Output the (x, y) coordinate of the center of the cell containing the given text.  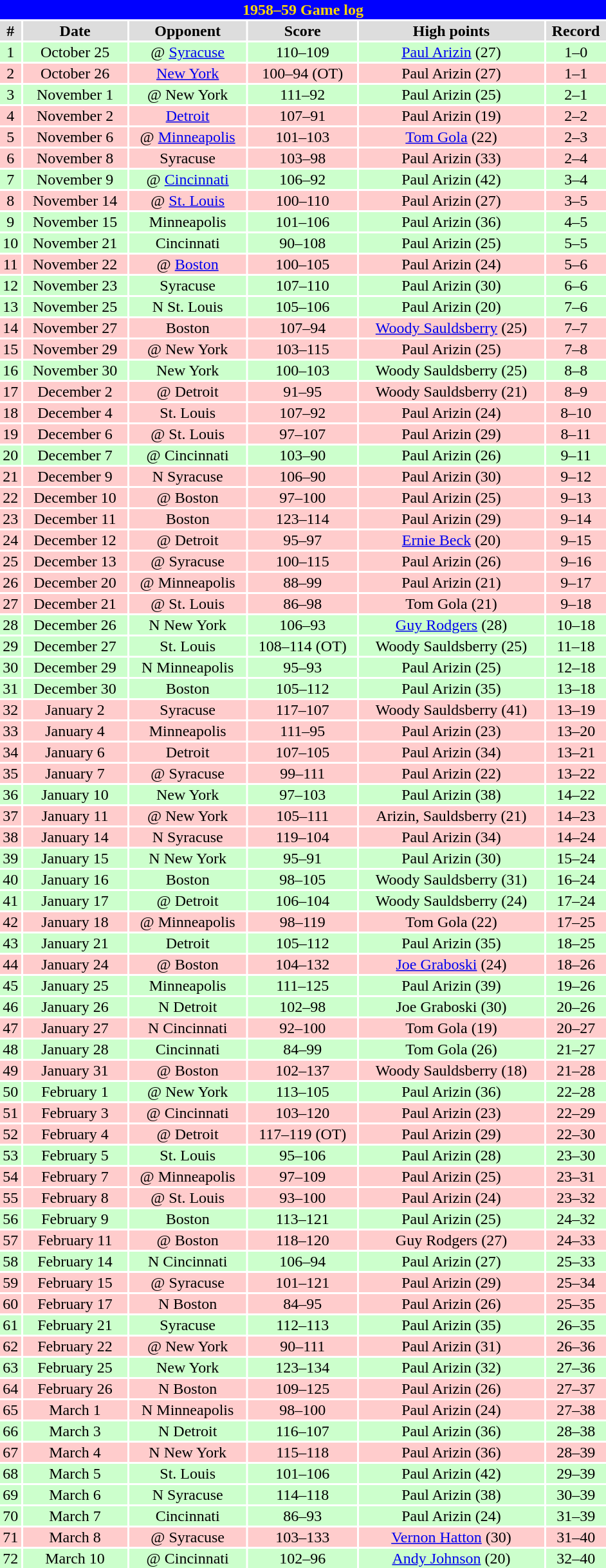
91–95 (302, 392)
88–99 (302, 582)
Paul Arizin (39) (452, 986)
December 11 (75, 519)
106–93 (302, 625)
62 (10, 1346)
34 (10, 752)
17–24 (576, 901)
27 (10, 604)
115–118 (302, 1452)
9–14 (576, 519)
December 27 (75, 646)
103–98 (302, 158)
1958–59 Game log (303, 10)
November 9 (75, 179)
110–109 (302, 52)
9 (10, 222)
3 (10, 95)
January 18 (75, 922)
March 5 (75, 1473)
84–99 (302, 1049)
Date (75, 31)
Vernon Hatton (30) (452, 1537)
March 7 (75, 1516)
13–21 (576, 752)
95–97 (302, 540)
52 (10, 1134)
13–18 (576, 689)
90–108 (302, 243)
103–115 (302, 349)
16 (10, 370)
25–35 (576, 1304)
February 14 (75, 1261)
97–103 (302, 795)
119–104 (302, 837)
45 (10, 986)
1–1 (576, 73)
97–109 (302, 1176)
Paul Arizin (21) (452, 582)
February 21 (75, 1325)
111–125 (302, 986)
9–12 (576, 476)
20–27 (576, 1028)
20 (10, 455)
January 14 (75, 837)
2–1 (576, 95)
February 22 (75, 1346)
12 (10, 285)
69 (10, 1495)
21 (10, 476)
31 (10, 689)
January 24 (75, 964)
95–91 (302, 858)
February 4 (75, 1134)
2–3 (576, 137)
106–94 (302, 1261)
December 12 (75, 540)
22–30 (576, 1134)
35 (10, 773)
November 8 (75, 158)
December 4 (75, 413)
95–93 (302, 667)
66 (10, 1431)
15 (10, 349)
Guy Rodgers (28) (452, 625)
108–114 (OT) (302, 646)
68 (10, 1473)
48 (10, 1049)
107–110 (302, 285)
28–38 (576, 1431)
9–11 (576, 455)
# (10, 31)
January 27 (75, 1028)
February 11 (75, 1240)
December 20 (75, 582)
41 (10, 901)
98–100 (302, 1410)
December 10 (75, 498)
10–18 (576, 625)
51 (10, 1113)
December 30 (75, 689)
26–36 (576, 1346)
117–107 (302, 710)
Paul Arizin (33) (452, 158)
22 (10, 498)
Paul Arizin (19) (452, 116)
24 (10, 540)
98–105 (302, 879)
21–27 (576, 1049)
Guy Rodgers (27) (452, 1240)
23–31 (576, 1176)
March 10 (75, 1558)
103–90 (302, 455)
57 (10, 1240)
28 (10, 625)
90–111 (302, 1346)
19–26 (576, 986)
February 9 (75, 1219)
22–29 (576, 1113)
December 26 (75, 625)
1–0 (576, 52)
November 29 (75, 349)
Tom Gola (21) (452, 604)
60 (10, 1304)
2–4 (576, 158)
March 6 (75, 1495)
97–107 (302, 434)
11 (10, 264)
117–119 (OT) (302, 1134)
February 3 (75, 1113)
January 11 (75, 816)
February 15 (75, 1283)
31–40 (576, 1537)
14–23 (576, 816)
92–100 (302, 1028)
84–95 (302, 1304)
March 1 (75, 1410)
December 6 (75, 434)
February 7 (75, 1176)
105–106 (302, 307)
100–110 (302, 201)
Joe Graboski (24) (452, 964)
December 2 (75, 392)
Paul Arizin (31) (452, 1346)
4–5 (576, 222)
56 (10, 1219)
64 (10, 1389)
22–28 (576, 1092)
November 30 (75, 370)
Paul Arizin (22) (452, 773)
99–111 (302, 773)
January 25 (75, 986)
103–133 (302, 1537)
100–103 (302, 370)
December 7 (75, 455)
8–10 (576, 413)
Ernie Beck (20) (452, 540)
November 25 (75, 307)
9–16 (576, 561)
February 26 (75, 1389)
29–39 (576, 1473)
29 (10, 646)
50 (10, 1092)
March 4 (75, 1452)
11–18 (576, 646)
Paul Arizin (20) (452, 307)
63 (10, 1367)
Joe Graboski (30) (452, 1007)
70 (10, 1516)
High points (452, 31)
100–105 (302, 264)
October 25 (75, 52)
39 (10, 858)
8–8 (576, 370)
26 (10, 582)
32 (10, 710)
Woody Sauldsberry (21) (452, 392)
6 (10, 158)
7–8 (576, 349)
55 (10, 1198)
January 10 (75, 795)
36 (10, 795)
30 (10, 667)
Record (576, 31)
9–13 (576, 498)
101–103 (302, 137)
Woody Sauldsberry (18) (452, 1070)
January 21 (75, 943)
November 6 (75, 137)
18 (10, 413)
107–91 (302, 116)
Paul Arizin (32) (452, 1367)
43 (10, 943)
February 25 (75, 1367)
January 16 (75, 879)
January 15 (75, 858)
93–100 (302, 1198)
14 (10, 328)
100–115 (302, 561)
21–28 (576, 1070)
42 (10, 922)
3–4 (576, 179)
40 (10, 879)
53 (10, 1155)
107–94 (302, 328)
111–95 (302, 731)
8–11 (576, 434)
Opponent (188, 31)
47 (10, 1028)
31–39 (576, 1516)
February 5 (75, 1155)
13–22 (576, 773)
12–18 (576, 667)
January 7 (75, 773)
25–34 (576, 1283)
November 14 (75, 201)
26–35 (576, 1325)
Score (302, 31)
25 (10, 561)
February 8 (75, 1198)
23–32 (576, 1198)
102–98 (302, 1007)
Tom Gola (19) (452, 1028)
95–106 (302, 1155)
Woody Sauldsberry (24) (452, 901)
24–32 (576, 1219)
N St. Louis (188, 307)
20–26 (576, 1007)
23–30 (576, 1155)
January 26 (75, 1007)
14–24 (576, 837)
8–9 (576, 392)
33 (10, 731)
105–111 (302, 816)
98–119 (302, 922)
November 23 (75, 285)
January 17 (75, 901)
February 1 (75, 1092)
18–25 (576, 943)
103–120 (302, 1113)
25–33 (576, 1261)
37 (10, 816)
March 3 (75, 1431)
4 (10, 116)
5–5 (576, 243)
27–38 (576, 1410)
15–24 (576, 858)
24–33 (576, 1240)
86–93 (302, 1516)
Paul Arizin (28) (452, 1155)
8 (10, 201)
Woody Sauldsberry (31) (452, 879)
97–100 (302, 498)
112–113 (302, 1325)
10 (10, 243)
123–114 (302, 519)
January 2 (75, 710)
100–94 (OT) (302, 73)
December 9 (75, 476)
14–22 (576, 795)
February 17 (75, 1304)
7–7 (576, 328)
118–120 (302, 1240)
102–137 (302, 1070)
44 (10, 964)
December 13 (75, 561)
113–121 (302, 1219)
71 (10, 1537)
101–121 (302, 1283)
13 (10, 307)
28–39 (576, 1452)
38 (10, 837)
December 21 (75, 604)
7–6 (576, 307)
46 (10, 1007)
27–37 (576, 1389)
102–96 (302, 1558)
March 8 (75, 1537)
18–26 (576, 964)
59 (10, 1283)
December 29 (75, 667)
January 28 (75, 1049)
3–5 (576, 201)
58 (10, 1261)
114–118 (302, 1495)
Woody Sauldsberry (41) (452, 710)
19 (10, 434)
October 26 (75, 73)
November 1 (75, 95)
109–125 (302, 1389)
January 31 (75, 1070)
November 22 (75, 264)
104–132 (302, 964)
6–6 (576, 285)
Andy Johnson (20) (452, 1558)
5 (10, 137)
67 (10, 1452)
106–92 (302, 179)
107–105 (302, 752)
30–39 (576, 1495)
5–6 (576, 264)
32–40 (576, 1558)
1 (10, 52)
January 6 (75, 752)
54 (10, 1176)
Arizin, Sauldsberry (21) (452, 816)
106–90 (302, 476)
Tom Gola (26) (452, 1049)
17 (10, 392)
2 (10, 73)
9–15 (576, 540)
January 4 (75, 731)
111–92 (302, 95)
106–104 (302, 901)
113–105 (302, 1092)
23 (10, 519)
November 2 (75, 116)
116–107 (302, 1431)
November 15 (75, 222)
2–2 (576, 116)
65 (10, 1410)
13–20 (576, 731)
7 (10, 179)
72 (10, 1558)
61 (10, 1325)
9–17 (576, 582)
13–19 (576, 710)
49 (10, 1070)
123–134 (302, 1367)
107–92 (302, 413)
16–24 (576, 879)
86–98 (302, 604)
17–25 (576, 922)
November 27 (75, 328)
November 21 (75, 243)
27–36 (576, 1367)
9–18 (576, 604)
